Locate the cell with the specified text and output its [x, y] center coordinate. 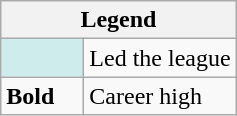
Career high [160, 96]
Legend [118, 20]
Bold [42, 96]
Led the league [160, 58]
